Search for the cell housing the specified text and yield its [x, y] center coordinate. 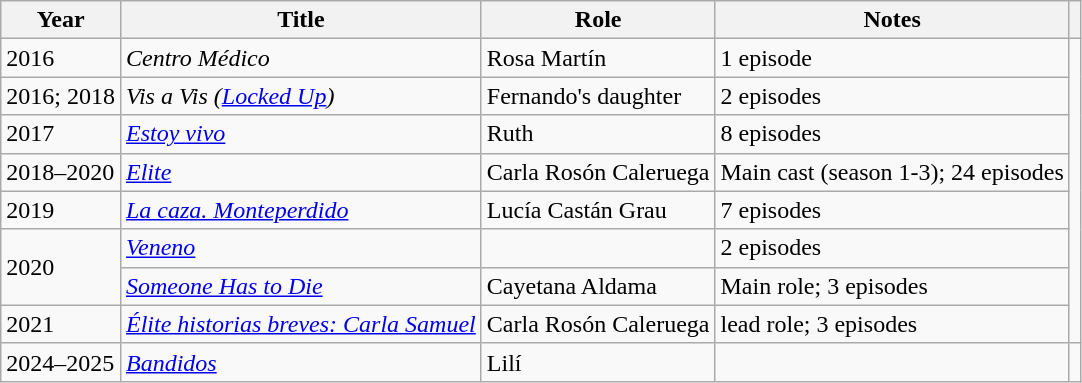
2020 [61, 267]
Elite [300, 172]
1 episode [892, 58]
Estoy vivo [300, 134]
2019 [61, 210]
Someone Has to Die [300, 286]
Lucía Castán Grau [598, 210]
Élite historias breves: Carla Samuel [300, 324]
2017 [61, 134]
Role [598, 20]
Ruth [598, 134]
Rosa Martín [598, 58]
2021 [61, 324]
Centro Médico [300, 58]
Main cast (season 1-3); 24 episodes [892, 172]
La caza. Monteperdido [300, 210]
lead role; 3 episodes [892, 324]
Veneno [300, 248]
Fernando's daughter [598, 96]
2024–2025 [61, 362]
Lilí [598, 362]
Vis a Vis (Locked Up) [300, 96]
Bandidos [300, 362]
2018–2020 [61, 172]
Notes [892, 20]
Main role; 3 episodes [892, 286]
2016 [61, 58]
8 episodes [892, 134]
Title [300, 20]
Year [61, 20]
2016; 2018 [61, 96]
7 episodes [892, 210]
Cayetana Aldama [598, 286]
